Provide the [X, Y] coordinate of the cell's center where the given text is located.  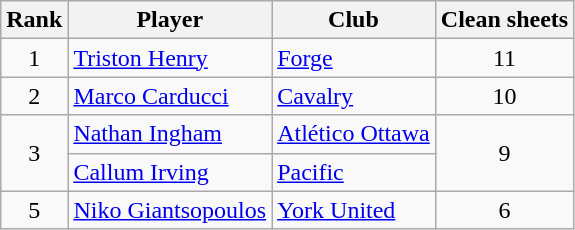
6 [504, 210]
Niko Giantsopoulos [170, 210]
Rank [34, 20]
2 [34, 96]
Triston Henry [170, 58]
Marco Carducci [170, 96]
Club [354, 20]
1 [34, 58]
Player [170, 20]
10 [504, 96]
York United [354, 210]
Forge [354, 58]
Callum Irving [170, 172]
Pacific [354, 172]
Atlético Ottawa [354, 134]
11 [504, 58]
Nathan Ingham [170, 134]
3 [34, 153]
9 [504, 153]
Clean sheets [504, 20]
5 [34, 210]
Cavalry [354, 96]
